From the cell containing the given text, extract its center point as [X, Y] coordinate. 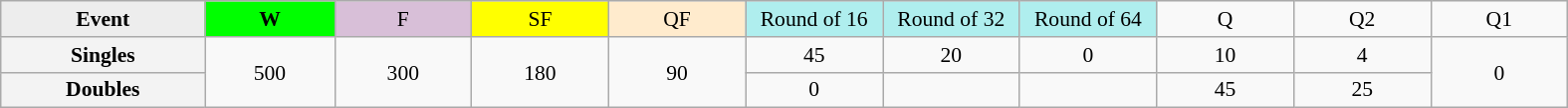
10 [1226, 55]
Round of 32 [951, 19]
Q1 [1499, 19]
Round of 64 [1088, 19]
90 [677, 72]
Q [1226, 19]
W [270, 19]
Singles [104, 55]
Q2 [1362, 19]
25 [1362, 90]
Round of 16 [814, 19]
SF [541, 19]
QF [677, 19]
300 [403, 72]
4 [1362, 55]
20 [951, 55]
Event [104, 19]
180 [541, 72]
500 [270, 72]
F [403, 19]
Doubles [104, 90]
